Determine the [x, y] coordinate at the center of the cell enclosing the given text.  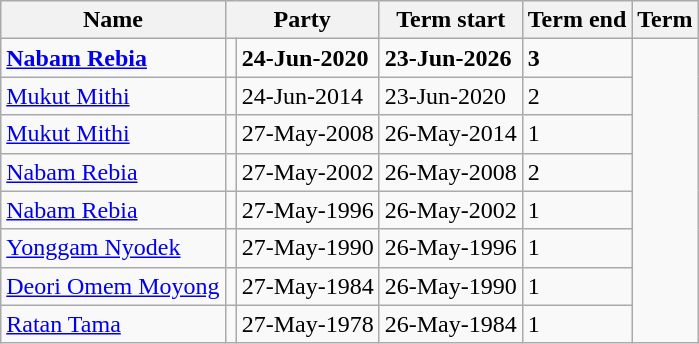
27-May-1990 [308, 248]
24-Jun-2014 [308, 96]
27-May-1984 [308, 286]
Term start [450, 20]
Term [665, 20]
27-May-2008 [308, 134]
26-May-2002 [450, 210]
26-May-1984 [450, 324]
27-May-1978 [308, 324]
Yonggam Nyodek [113, 248]
23-Jun-2026 [450, 58]
Name [113, 20]
26-May-2014 [450, 134]
26-May-1990 [450, 286]
26-May-2008 [450, 172]
3 [577, 58]
27-May-2002 [308, 172]
Party [302, 20]
26-May-1996 [450, 248]
Term end [577, 20]
Ratan Tama [113, 324]
24-Jun-2020 [308, 58]
27-May-1996 [308, 210]
Deori Omem Moyong [113, 286]
23-Jun-2020 [450, 96]
